Output the [X, Y] coordinate of the center of the cell containing the given text.  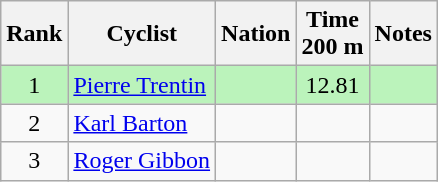
Rank [34, 34]
Nation [256, 34]
Roger Gibbon [142, 161]
Karl Barton [142, 123]
Pierre Trentin [142, 85]
2 [34, 123]
3 [34, 161]
1 [34, 85]
Cyclist [142, 34]
Notes [403, 34]
12.81 [332, 85]
Time200 m [332, 34]
